Return the [x, y] coordinate for the center point of the cell that contains the specified text.  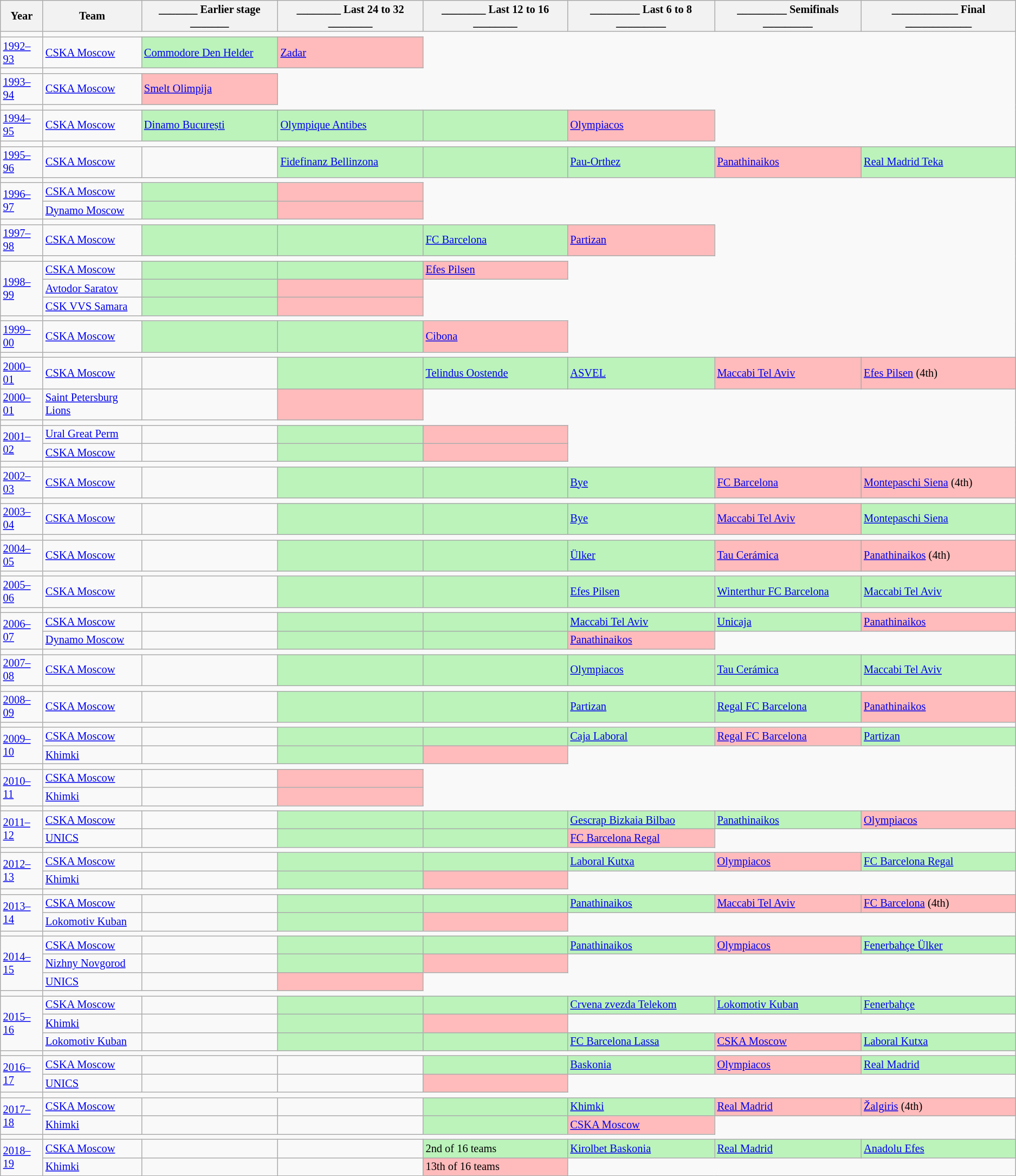
2013–14 [22, 913]
Anadolu Efes [939, 1148]
2nd of 16 teams [495, 1148]
Zadar [351, 53]
Montepaschi Siena (4th) [939, 482]
Commodore Den Helder [210, 53]
Efes Pilsen (4th) [939, 373]
2002–03 [22, 482]
ASVEL [640, 373]
1994–95 [22, 125]
_______ Earlier stage _______ [210, 16]
Telindus Oostende [495, 373]
____________ Final ____________ [939, 16]
________ Last 24 to 32 ________ [351, 16]
2012–13 [22, 870]
2014–15 [22, 964]
Crvena zvezda Telekom [640, 1005]
1998–99 [22, 288]
1999–00 [22, 337]
FC Barcelona Lassa [640, 1042]
Team [92, 16]
CSK VVS Samara [92, 306]
Unicaja [788, 622]
Avtodor Saratov [92, 288]
Caja Laboral [640, 736]
2017–18 [22, 1115]
Real Madrid Teka [939, 162]
Montepaschi Siena [939, 519]
1993–94 [22, 89]
2006–07 [22, 631]
2016–17 [22, 1074]
2008–09 [22, 707]
Winterthur FC Barcelona [788, 592]
1992–93 [22, 53]
Saint Petersburg Lions [92, 404]
FC Barcelona (4th) [939, 903]
Ural Great Perm [92, 434]
_________ Last 6 to 8 _________ [640, 16]
2010–11 [22, 787]
2005–06 [22, 592]
________ Last 12 to 16 ________ [495, 16]
2004–05 [22, 555]
Kirolbet Baskonia [640, 1148]
2007–08 [22, 670]
Baskonia [640, 1065]
2015–16 [22, 1023]
1997–98 [22, 240]
1995–96 [22, 162]
Dinamo București [210, 125]
Year [22, 16]
Fenerbahçe Ülker [939, 945]
Nizhny Novgorod [92, 963]
13th of 16 teams [495, 1167]
2009–10 [22, 746]
2011–12 [22, 829]
Panathinaikos (4th) [939, 555]
1996–97 [22, 201]
Cibona [495, 337]
2001–02 [22, 443]
2018–19 [22, 1158]
Olympique Antibes [351, 125]
Smelt Olimpija [210, 89]
_________ Semifinals _________ [788, 16]
Žalgiris (4th) [939, 1107]
Fenerbahçe [939, 1005]
Ülker [640, 555]
2003–04 [22, 519]
Fidefinanz Bellinzona [351, 162]
Gescrap Bizkaia Bilbao [640, 820]
Pau-Orthez [640, 162]
